Return [X, Y] of the center of cell containing provided text 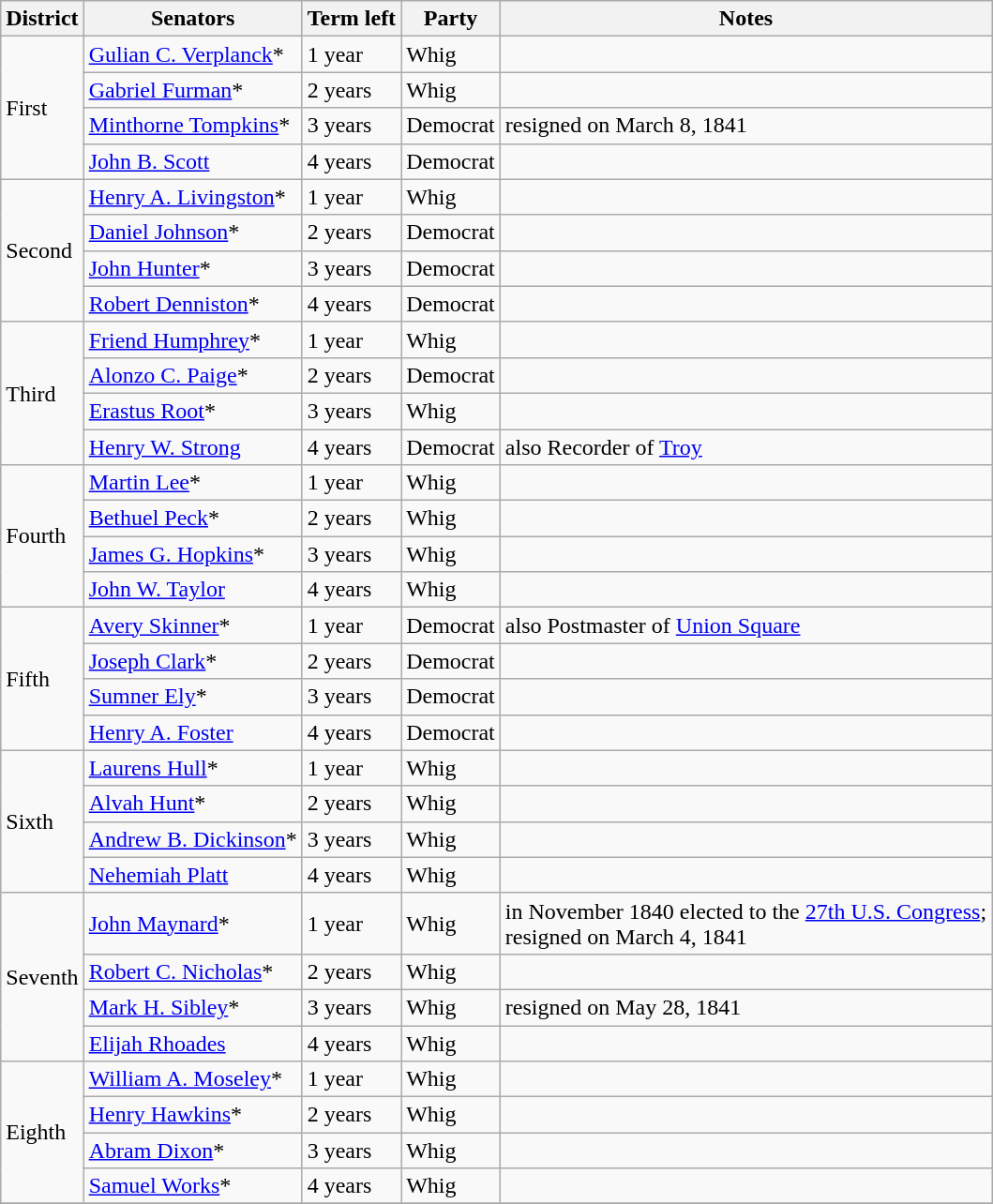
Henry A. Foster [193, 732]
Senators [193, 19]
Elijah Rhoades [193, 1044]
Daniel Johnson* [193, 233]
First [42, 108]
James G. Hopkins* [193, 554]
Henry W. Strong [193, 447]
Henry Hawkins* [193, 1115]
Samuel Works* [193, 1186]
Party [451, 19]
Term left [351, 19]
Sixth [42, 821]
Gulian C. Verplanck* [193, 54]
Bethuel Peck* [193, 519]
Erastus Root* [193, 411]
John B. Scott [193, 161]
in November 1840 elected to the 27th U.S. Congress; resigned on March 4, 1841 [745, 923]
Mark H. Sibley* [193, 1007]
Second [42, 250]
Alonzo C. Paige* [193, 375]
Third [42, 393]
Andrew B. Dickinson* [193, 839]
Robert C. Nicholas* [193, 971]
Joseph Clark* [193, 661]
John W. Taylor [193, 590]
Notes [745, 19]
Martin Lee* [193, 483]
Minthorne Tompkins* [193, 126]
Friend Humphrey* [193, 339]
Fifth [42, 679]
Gabriel Furman* [193, 90]
Avery Skinner* [193, 625]
also Recorder of Troy [745, 447]
Seventh [42, 977]
Sumner Ely* [193, 697]
Alvah Hunt* [193, 804]
Abram Dixon* [193, 1151]
District [42, 19]
Henry A. Livingston* [193, 197]
Nehemiah Platt [193, 875]
Fourth [42, 536]
John Maynard* [193, 923]
Laurens Hull* [193, 768]
also Postmaster of Union Square [745, 625]
Robert Denniston* [193, 304]
resigned on May 28, 1841 [745, 1007]
William A. Moseley* [193, 1079]
John Hunter* [193, 268]
Eighth [42, 1133]
resigned on March 8, 1841 [745, 126]
